Pinpoint the cell where the given text exists, returning its (x, y) midpoint coordinate. 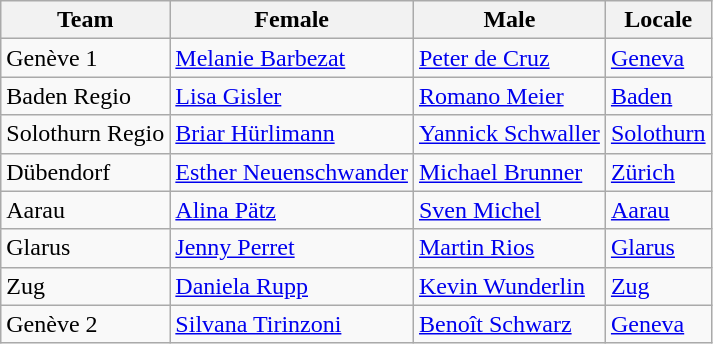
Genève 1 (86, 58)
Female (292, 20)
Yannick Schwaller (509, 134)
Sven Michel (509, 210)
Baden Regio (86, 96)
Zürich (658, 172)
Martin Rios (509, 248)
Solothurn Regio (86, 134)
Male (509, 20)
Kevin Wunderlin (509, 286)
Michael Brunner (509, 172)
Alina Pätz (292, 210)
Silvana Tirinzoni (292, 324)
Jenny Perret (292, 248)
Briar Hürlimann (292, 134)
Esther Neuenschwander (292, 172)
Melanie Barbezat (292, 58)
Locale (658, 20)
Baden (658, 96)
Solothurn (658, 134)
Lisa Gisler (292, 96)
Peter de Cruz (509, 58)
Dübendorf (86, 172)
Team (86, 20)
Romano Meier (509, 96)
Genève 2 (86, 324)
Daniela Rupp (292, 286)
Benoît Schwarz (509, 324)
